Identify which cell holds the provided text, then report its [X, Y] central coordinate. 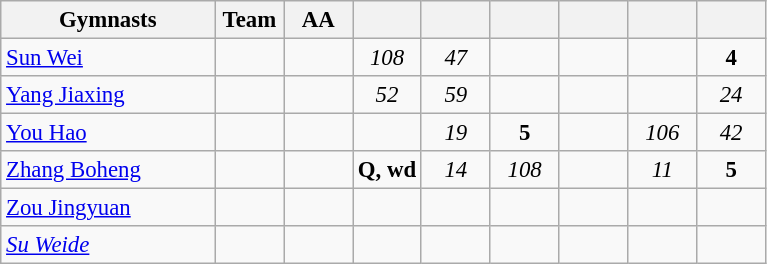
59 [456, 95]
52 [388, 95]
24 [732, 95]
You Hao [108, 133]
14 [456, 170]
42 [732, 133]
Sun Wei [108, 58]
11 [662, 170]
AA [318, 20]
Gymnasts [108, 20]
Zou Jingyuan [108, 208]
Q, wd [388, 170]
Yang Jiaxing [108, 95]
19 [456, 133]
Su Weide [108, 245]
106 [662, 133]
47 [456, 58]
Zhang Boheng [108, 170]
4 [732, 58]
Team [250, 20]
